Find where the given text appears and provide that cell's center as (X, Y) coordinate. 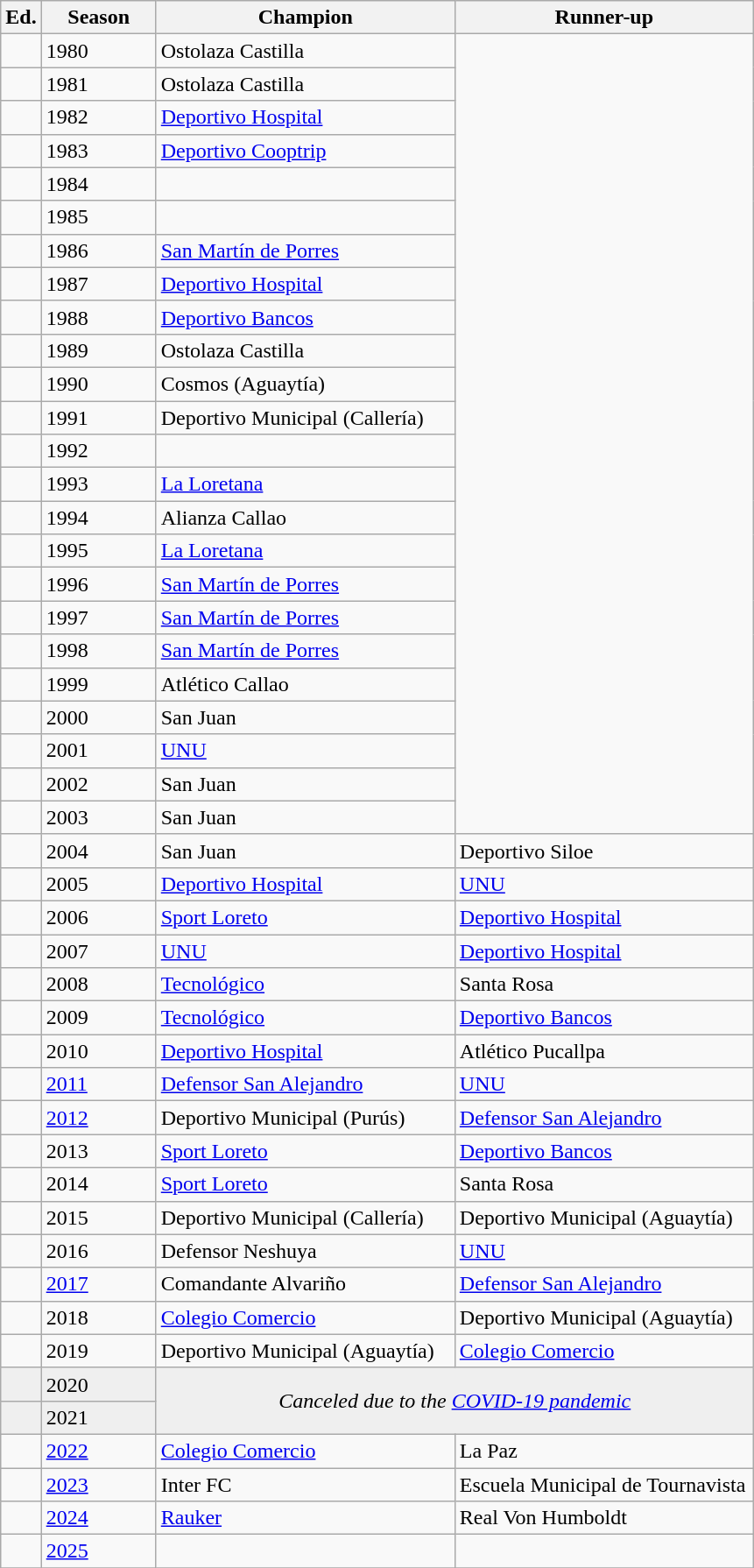
1993 (98, 484)
Deportivo Municipal (Purús) (305, 1118)
1995 (98, 551)
Alianza Callao (305, 518)
2015 (98, 1218)
Champion (305, 18)
2003 (98, 817)
1981 (98, 84)
2022 (98, 1451)
Comandante Alvariño (305, 1284)
1998 (98, 651)
2005 (98, 884)
2018 (98, 1317)
Defensor Neshuya (305, 1251)
1983 (98, 151)
Inter FC (305, 1485)
2012 (98, 1118)
1986 (98, 251)
1987 (98, 284)
Atlético Callao (305, 684)
La Paz (604, 1451)
Real Von Humboldt (604, 1518)
1980 (98, 51)
2004 (98, 851)
2016 (98, 1251)
1994 (98, 518)
1988 (98, 317)
1989 (98, 350)
2001 (98, 751)
Escuela Municipal de Tournavista (604, 1485)
1999 (98, 684)
1997 (98, 618)
2008 (98, 985)
2024 (98, 1518)
1991 (98, 418)
2025 (98, 1551)
Deportivo Cooptrip (305, 151)
1984 (98, 184)
2017 (98, 1284)
2013 (98, 1151)
Runner-up (604, 18)
2007 (98, 950)
1996 (98, 584)
Canceled due to the COVID-19 pandemic (455, 1401)
1985 (98, 217)
Ed. (21, 18)
Season (98, 18)
2010 (98, 1051)
Cosmos (Aguaytía) (305, 384)
1982 (98, 117)
1992 (98, 451)
Deportivo Siloe (604, 851)
2014 (98, 1184)
2023 (98, 1485)
2006 (98, 917)
2020 (98, 1384)
2019 (98, 1351)
1990 (98, 384)
Rauker (305, 1518)
2000 (98, 717)
2002 (98, 784)
Atlético Pucallpa (604, 1051)
2011 (98, 1084)
2009 (98, 1018)
2021 (98, 1417)
